For the text-containing cell, return its midpoint in [X, Y] coordinate format. 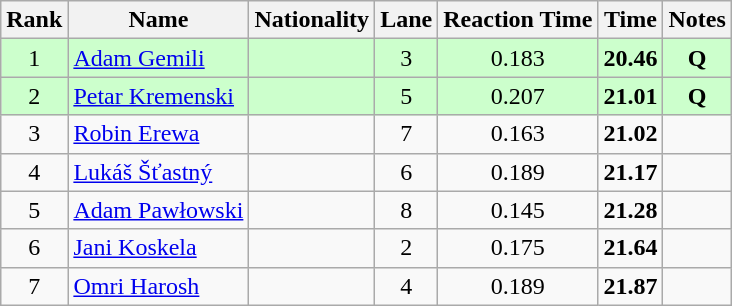
Jani Koskela [158, 248]
21.02 [630, 134]
0.163 [518, 134]
Petar Kremenski [158, 96]
Name [158, 20]
Omri Harosh [158, 286]
Time [630, 20]
Robin Erewa [158, 134]
20.46 [630, 58]
Nationality [312, 20]
21.28 [630, 210]
Rank [34, 20]
Notes [697, 20]
0.145 [518, 210]
0.175 [518, 248]
Reaction Time [518, 20]
Lukáš Šťastný [158, 172]
Lane [406, 20]
21.64 [630, 248]
0.207 [518, 96]
0.183 [518, 58]
1 [34, 58]
21.01 [630, 96]
21.17 [630, 172]
8 [406, 210]
Adam Gemili [158, 58]
Adam Pawłowski [158, 210]
21.87 [630, 286]
